Output the (X, Y) coordinate of the center of the cell containing the given text.  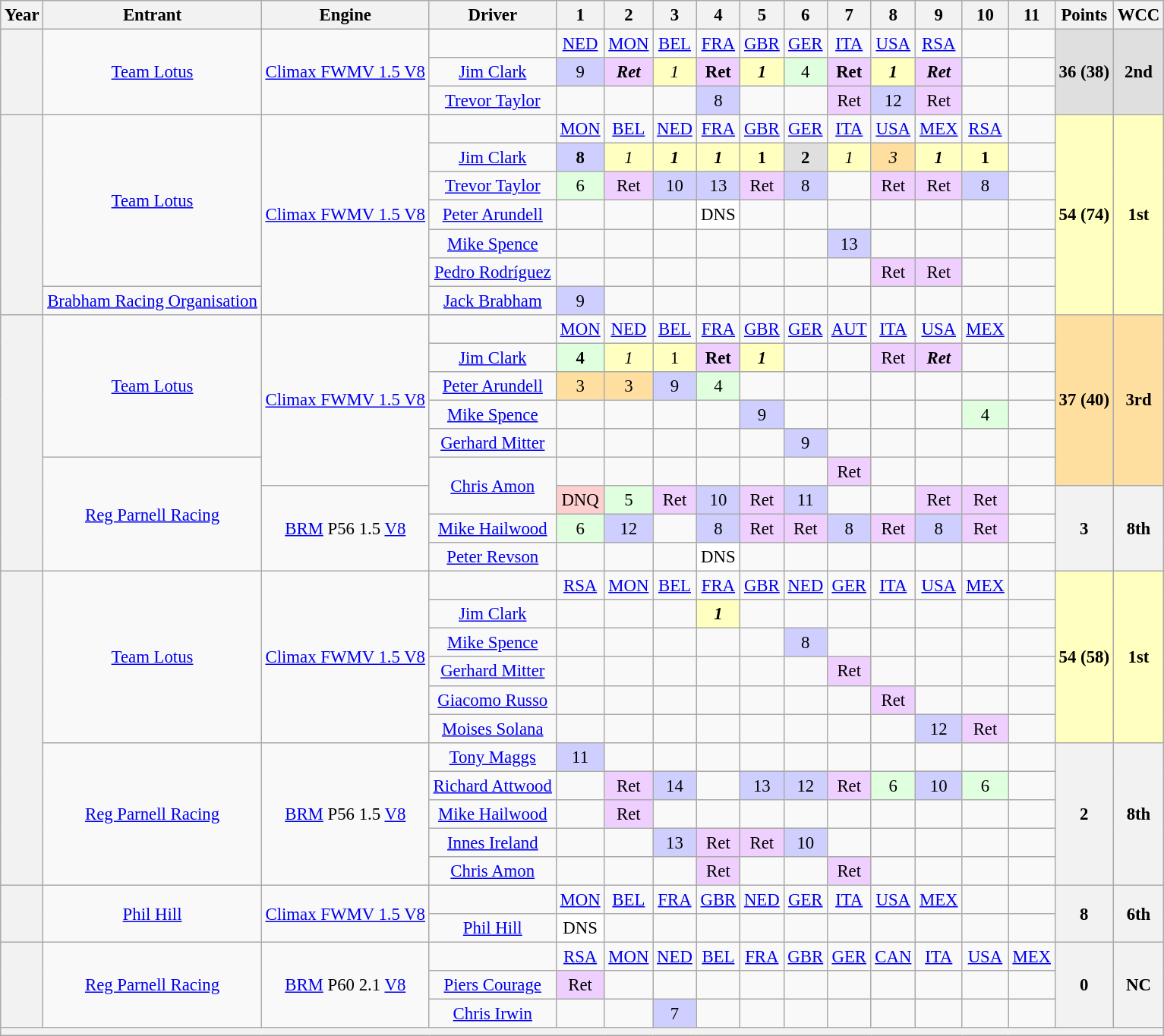
3rd (1138, 400)
NC (1138, 985)
37 (40) (1084, 400)
Brabham Racing Organisation (152, 301)
Jack Brabham (492, 301)
Piers Courage (492, 985)
Chris Irwin (492, 1014)
Entrant (152, 15)
DNQ (580, 500)
Engine (345, 15)
Year (22, 15)
Giacomo Russo (492, 700)
WCC (1138, 15)
Driver (492, 15)
Richard Attwood (492, 786)
Tony Maggs (492, 757)
2nd (1138, 73)
BRM P60 2.1 V8 (345, 985)
14 (674, 786)
54 (58) (1084, 657)
Peter Revson (492, 557)
36 (38) (1084, 73)
Innes Ireland (492, 842)
Pedro Rodríguez (492, 272)
0 (1084, 985)
6th (1138, 914)
CAN (893, 957)
Moises Solana (492, 729)
Points (1084, 15)
54 (74) (1084, 214)
AUT (849, 329)
